Scan for the cell matching the given text and deliver its (x, y) coordinate at center. 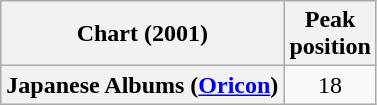
Chart (2001) (142, 34)
18 (330, 85)
Peakposition (330, 34)
Japanese Albums (Oricon) (142, 85)
